Detect which cell encompasses the target text, then output its (x, y) center coordinate. 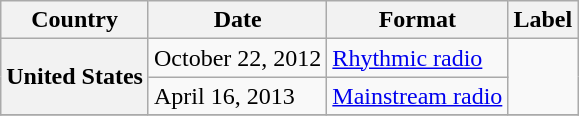
Label (543, 20)
Format (418, 20)
Mainstream radio (418, 96)
April 16, 2013 (237, 96)
Rhythmic radio (418, 58)
United States (75, 77)
Country (75, 20)
Date (237, 20)
October 22, 2012 (237, 58)
